For the text-containing cell, return its midpoint in (X, Y) coordinate format. 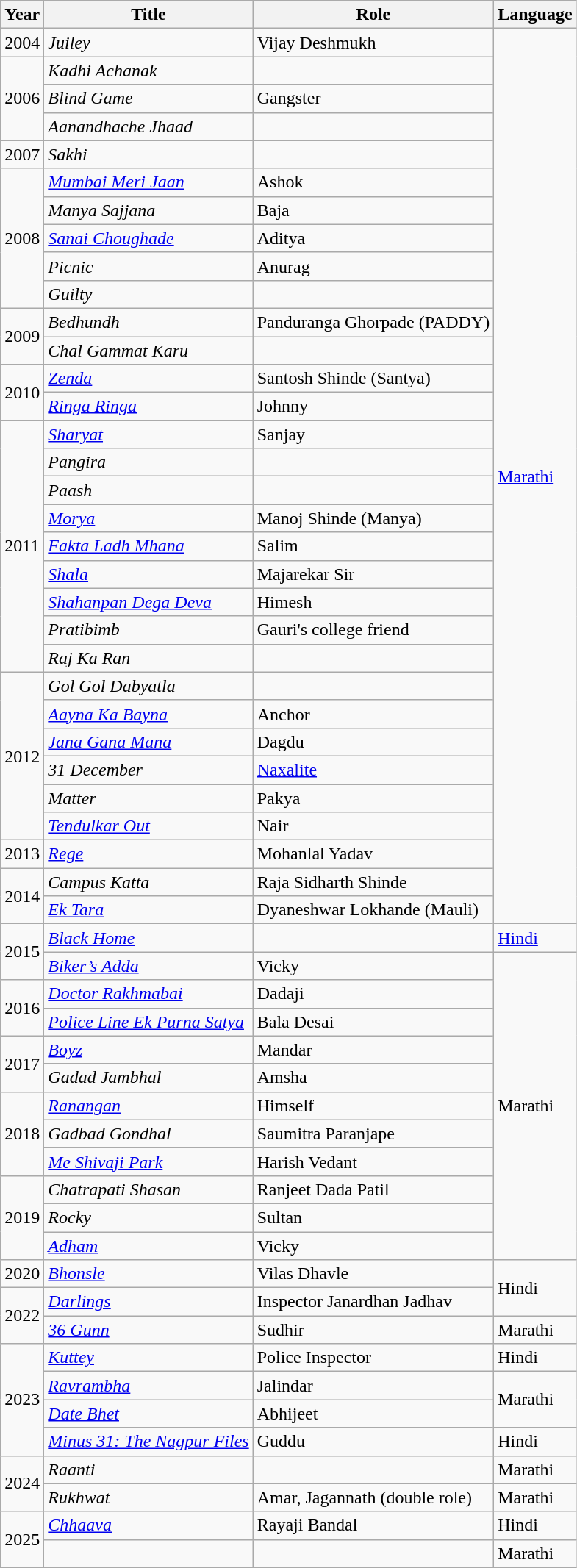
Amsha (373, 1078)
Ranjeet Dada Patil (373, 1189)
Paash (148, 490)
2017 (22, 1064)
Panduranga Ghorpade (PADDY) (373, 322)
Zenda (148, 379)
Black Home (148, 938)
Saumitra Paranjape (373, 1134)
Ashok (373, 182)
2006 (22, 99)
Year (22, 15)
Police Inspector (373, 1358)
Ravrambha (148, 1386)
Tendulkar Out (148, 826)
Mandar (373, 1050)
Me Shivaji Park (148, 1161)
2023 (22, 1400)
Harish Vedant (373, 1161)
36 Gunn (148, 1330)
Ranangan (148, 1106)
Himesh (373, 602)
Naxalite (373, 770)
2019 (22, 1217)
2018 (22, 1134)
Mohanlal Yadav (373, 854)
Salim (373, 546)
Rocky (148, 1217)
Sultan (373, 1217)
Mumbai Meri Jaan (148, 182)
Baja (373, 210)
Police Line Ek Purna Satya (148, 1022)
Inspector Janardhan Jadhav (373, 1302)
Gangster (373, 99)
2024 (22, 1483)
Sanjay (373, 434)
Fakta Ladh Mhana (148, 546)
2004 (22, 43)
2020 (22, 1274)
Rayaji Bandal (373, 1525)
Pakya (373, 798)
Boyz (148, 1050)
2008 (22, 238)
Anchor (373, 714)
Anurag (373, 266)
Gadbad Gondhal (148, 1134)
Juiley (148, 43)
Dadaji (373, 994)
2015 (22, 952)
Shala (148, 574)
2025 (22, 1539)
Rege (148, 854)
Chatrapati Shasan (148, 1189)
Santosh Shinde (Santya) (373, 379)
Aditya (373, 238)
Aayna Ka Bayna (148, 714)
Chal Gammat Karu (148, 351)
Guddu (373, 1442)
Blind Game (148, 99)
Jalindar (373, 1386)
31 December (148, 770)
Amar, Jagannath (double role) (373, 1497)
Darlings (148, 1302)
Pratibimb (148, 630)
2007 (22, 154)
2012 (22, 756)
Bedhundh (148, 322)
Chhaava (148, 1525)
Pangira (148, 462)
Bala Desai (373, 1022)
Ringa Ringa (148, 407)
Title (148, 15)
Aanandhache Jhaad (148, 126)
Adham (148, 1246)
Johnny (373, 407)
Gadad Jambhal (148, 1078)
Rukhwat (148, 1497)
Matter (148, 798)
Sudhir (373, 1330)
Biker’s Adda (148, 966)
Vilas Dhavle (373, 1274)
Raj Ka Ran (148, 658)
Picnic (148, 266)
Doctor Rakhmabai (148, 994)
Shahanpan Dega Deva (148, 602)
Jana Gana Mana (148, 742)
2009 (22, 336)
Morya (148, 518)
2014 (22, 896)
Dagdu (373, 742)
Guilty (148, 294)
Gol Gol Dabyatla (148, 686)
Himself (373, 1106)
Sharyat (148, 434)
Abhijeet (373, 1414)
2011 (22, 547)
2016 (22, 1008)
Kuttey (148, 1358)
2022 (22, 1316)
Minus 31: The Nagpur Files (148, 1442)
Manya Sajjana (148, 210)
Gauri's college friend (373, 630)
Dyaneshwar Lokhande (Mauli) (373, 910)
Bhonsle (148, 1274)
Manoj Shinde (Manya) (373, 518)
Nair (373, 826)
Ek Tara (148, 910)
Raja Sidharth Shinde (373, 882)
2010 (22, 393)
Vijay Deshmukh (373, 43)
Raanti (148, 1469)
Campus Katta (148, 882)
Language (535, 15)
Sakhi (148, 154)
Date Bhet (148, 1414)
Kadhi Achanak (148, 71)
Majarekar Sir (373, 574)
Role (373, 15)
2013 (22, 854)
Sanai Choughade (148, 238)
